Return [X, Y] of the center of cell containing provided text 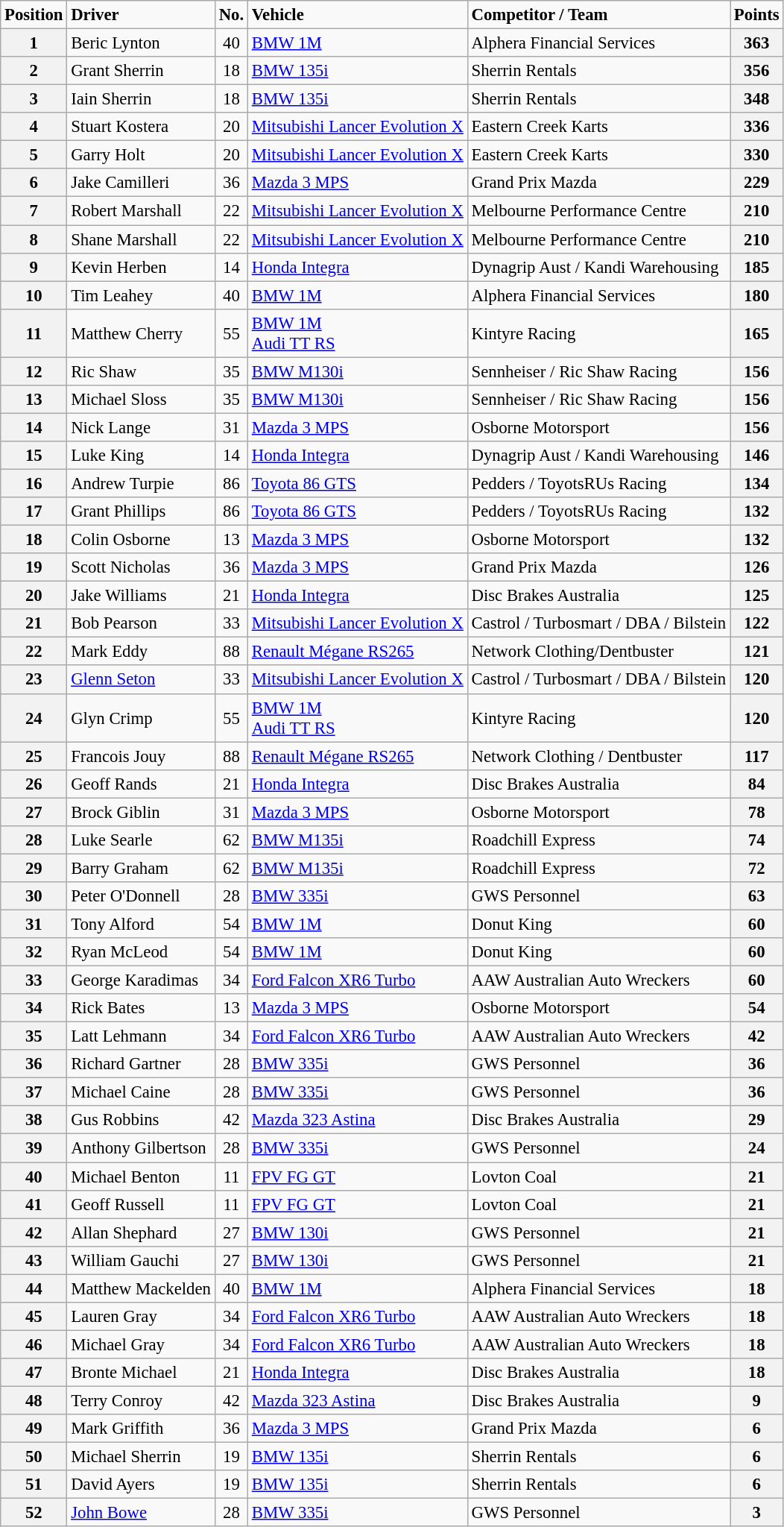
Richard Gartner [141, 1064]
336 [757, 127]
Luke Searle [141, 840]
Michael Sherrin [141, 1457]
25 [34, 756]
Stuart Kostera [141, 127]
41 [34, 1204]
44 [34, 1288]
Points [757, 15]
84 [757, 784]
Matthew Cherry [141, 333]
26 [34, 784]
Bob Pearson [141, 623]
51 [34, 1485]
16 [34, 483]
7 [34, 211]
43 [34, 1260]
30 [34, 896]
63 [757, 896]
72 [757, 868]
Michael Caine [141, 1092]
330 [757, 155]
10 [34, 295]
Nick Lange [141, 427]
Network Clothing / Dentbuster [598, 756]
8 [34, 239]
Grant Sherrin [141, 71]
47 [34, 1373]
Robert Marshall [141, 211]
78 [757, 812]
Terry Conroy [141, 1400]
Lauren Gray [141, 1317]
74 [757, 840]
Rick Bates [141, 1008]
52 [34, 1513]
229 [757, 183]
Michael Benton [141, 1177]
Shane Marshall [141, 239]
Peter O'Donnell [141, 896]
Gus Robbins [141, 1121]
126 [757, 567]
49 [34, 1429]
David Ayers [141, 1485]
363 [757, 43]
180 [757, 295]
165 [757, 333]
46 [34, 1344]
Glyn Crimp [141, 717]
146 [757, 456]
17 [34, 511]
Vehicle [358, 15]
39 [34, 1148]
2 [34, 71]
Glenn Seton [141, 680]
15 [34, 456]
Barry Graham [141, 868]
Anthony Gilbertson [141, 1148]
Grant Phillips [141, 511]
Allan Shephard [141, 1232]
45 [34, 1317]
Geoff Russell [141, 1204]
Jake Camilleri [141, 183]
Competitor / Team [598, 15]
Network Clothing/Dentbuster [598, 652]
12 [34, 371]
George Karadimas [141, 980]
Jake Williams [141, 596]
5 [34, 155]
Latt Lehmann [141, 1036]
Matthew Mackelden [141, 1288]
No. [231, 15]
122 [757, 623]
Tony Alford [141, 924]
Kevin Herben [141, 267]
Geoff Rands [141, 784]
38 [34, 1121]
Scott Nicholas [141, 567]
Francois Jouy [141, 756]
Mark Eddy [141, 652]
117 [757, 756]
Beric Lynton [141, 43]
Andrew Turpie [141, 483]
John Bowe [141, 1513]
Ryan McLeod [141, 952]
Ric Shaw [141, 371]
Michael Gray [141, 1344]
121 [757, 652]
Iain Sherrin [141, 99]
134 [757, 483]
4 [34, 127]
23 [34, 680]
48 [34, 1400]
William Gauchi [141, 1260]
Colin Osborne [141, 540]
348 [757, 99]
356 [757, 71]
1 [34, 43]
Luke King [141, 456]
Mark Griffith [141, 1429]
Position [34, 15]
Tim Leahey [141, 295]
Bronte Michael [141, 1373]
125 [757, 596]
Garry Holt [141, 155]
Driver [141, 15]
Brock Giblin [141, 812]
37 [34, 1092]
32 [34, 952]
Michael Sloss [141, 400]
185 [757, 267]
50 [34, 1457]
